Determine the (X, Y) coordinate at the center of the cell enclosing the given text.  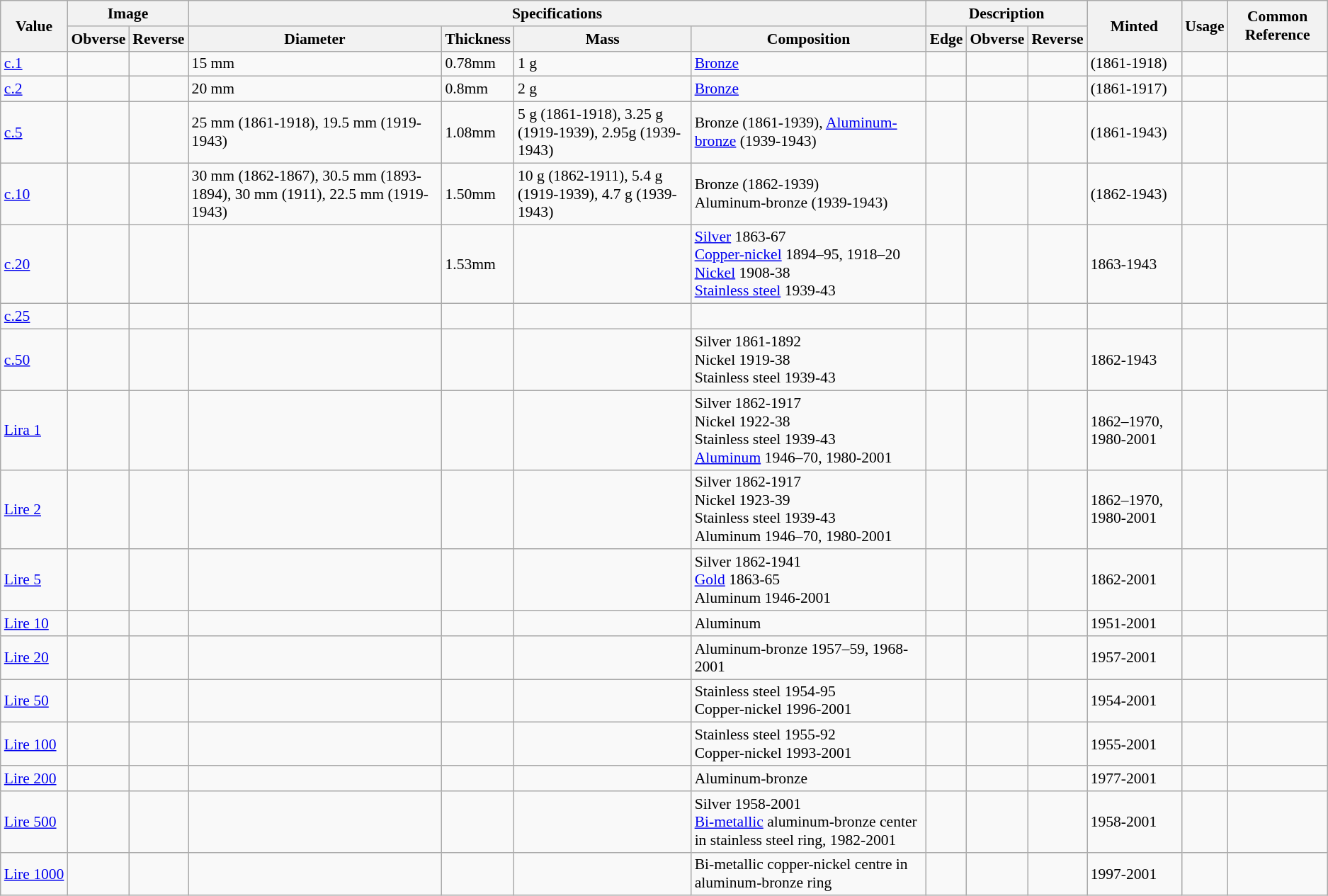
c.5 (34, 133)
Composition (809, 39)
Lire 200 (34, 778)
5 g (1861-1918), 3.25 g (1919-1939), 2.95g (1939-1943) (603, 133)
Lire 2 (34, 509)
Usage (1204, 25)
1.50mm (477, 194)
Value (34, 25)
1957-2001 (1135, 657)
Stainless steel 1954-95Copper-nickel 1996-2001 (809, 701)
Description (1007, 13)
25 mm (1861-1918), 19.5 mm (1919-1943) (315, 133)
10 g (1862-1911), 5.4 g (1919-1939), 4.7 g (1939-1943) (603, 194)
Lire 50 (34, 701)
1.08mm (477, 133)
Bi-metallic copper-nickel centre in aluminum-bronze ring (809, 874)
1997-2001 (1135, 874)
1863-1943 (1135, 264)
Diameter (315, 39)
Lire 100 (34, 744)
Lire 1000 (34, 874)
Aluminum (809, 623)
Aluminum-bronze 1957–59, 1968-2001 (809, 657)
Image (127, 13)
1954-2001 (1135, 701)
Specifications (557, 13)
Stainless steel 1955-92Copper-nickel 1993-2001 (809, 744)
Silver 1863-67Copper-nickel 1894–95, 1918–20Nickel 1908-38Stainless steel 1939-43 (809, 264)
Thickness (477, 39)
1862-1943 (1135, 360)
Silver 1862-1917Nickel 1923-39Stainless steel 1939-43Aluminum 1946–70, 1980-2001 (809, 509)
Lira 1 (34, 430)
c.25 (34, 317)
Minted (1135, 25)
Aluminum-bronze (809, 778)
Silver 1958-2001Bi-metallic aluminum-bronze center in stainless steel ring, 1982-2001 (809, 822)
(1861-1918) (1135, 64)
1955-2001 (1135, 744)
30 mm (1862-1867), 30.5 mm (1893-1894), 30 mm (1911), 22.5 mm (1919-1943) (315, 194)
Lire 10 (34, 623)
Lire 5 (34, 581)
Mass (603, 39)
1862-2001 (1135, 581)
c.1 (34, 64)
15 mm (315, 64)
Bronze (1861-1939), Aluminum-bronze (1939-1943) (809, 133)
(1861-1943) (1135, 133)
c.20 (34, 264)
Silver 1862-1941Gold 1863-65Aluminum 1946-2001 (809, 581)
(1861-1917) (1135, 89)
2 g (603, 89)
Silver 1862-1917Nickel 1922-38Stainless steel 1939-43Aluminum 1946–70, 1980-2001 (809, 430)
0.8mm (477, 89)
Lire 20 (34, 657)
1977-2001 (1135, 778)
Lire 500 (34, 822)
1951-2001 (1135, 623)
Bronze (1862-1939)Aluminum-bronze (1939-1943) (809, 194)
c.2 (34, 89)
Silver 1861-1892Nickel 1919-38Stainless steel 1939-43 (809, 360)
(1862-1943) (1135, 194)
c.10 (34, 194)
0.78mm (477, 64)
1 g (603, 64)
20 mm (315, 89)
1.53mm (477, 264)
c.50 (34, 360)
Common Reference (1278, 25)
Edge (946, 39)
1958-2001 (1135, 822)
